Capture the cell that displays the provided text and extract its (X, Y) central coordinate. 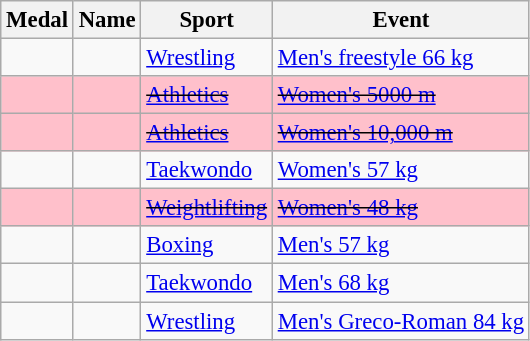
Event (400, 20)
Women's 5000 m (400, 95)
Women's 10,000 m (400, 133)
Women's 57 kg (400, 170)
Men's 68 kg (400, 283)
Boxing (207, 245)
Weightlifting (207, 208)
Men's 57 kg (400, 245)
Medal (38, 20)
Sport (207, 20)
Women's 48 kg (400, 208)
Name (107, 20)
Men's freestyle 66 kg (400, 58)
Men's Greco-Roman 84 kg (400, 321)
